Determine the (X, Y) coordinate at the center of the cell enclosing the given text.  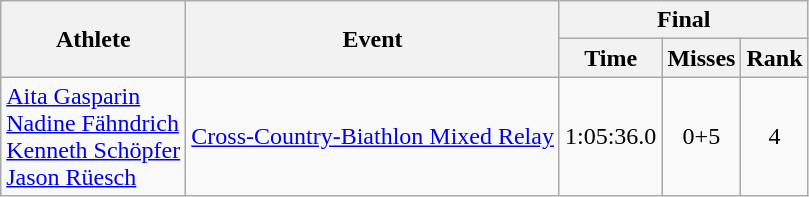
4 (774, 136)
Final (684, 20)
Misses (702, 58)
Aita GasparinNadine FähndrichKenneth SchöpferJason Rüesch (94, 136)
Event (373, 39)
1:05:36.0 (610, 136)
Rank (774, 58)
Athlete (94, 39)
Time (610, 58)
Cross-Country-Biathlon Mixed Relay (373, 136)
0+5 (702, 136)
